Locate the cell with the specified text and output its (X, Y) center coordinate. 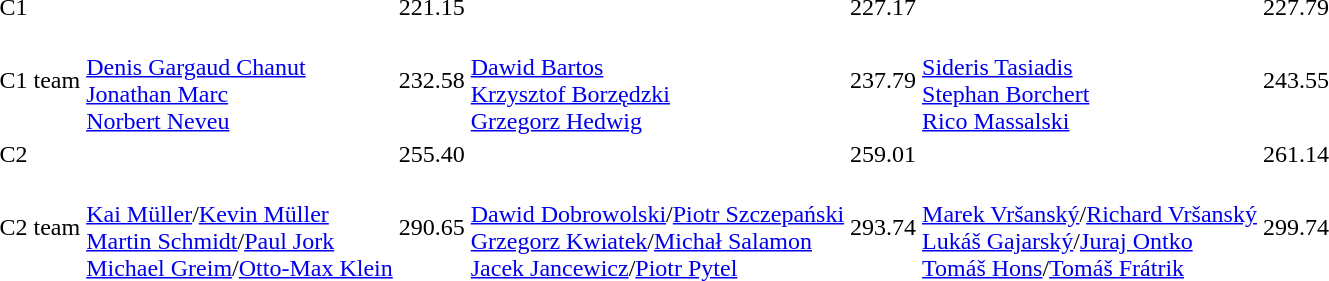
237.79 (884, 80)
Sideris TasiadisStephan BorchertRico Massalski (1090, 80)
Denis Gargaud ChanutJonathan MarcNorbert Neveu (240, 80)
259.01 (884, 154)
Dawid BartosKrzysztof BorzędzkiGrzegorz Hedwig (657, 80)
232.58 (432, 80)
255.40 (432, 154)
